Find where the given text appears and provide that cell's center as (x, y) coordinate. 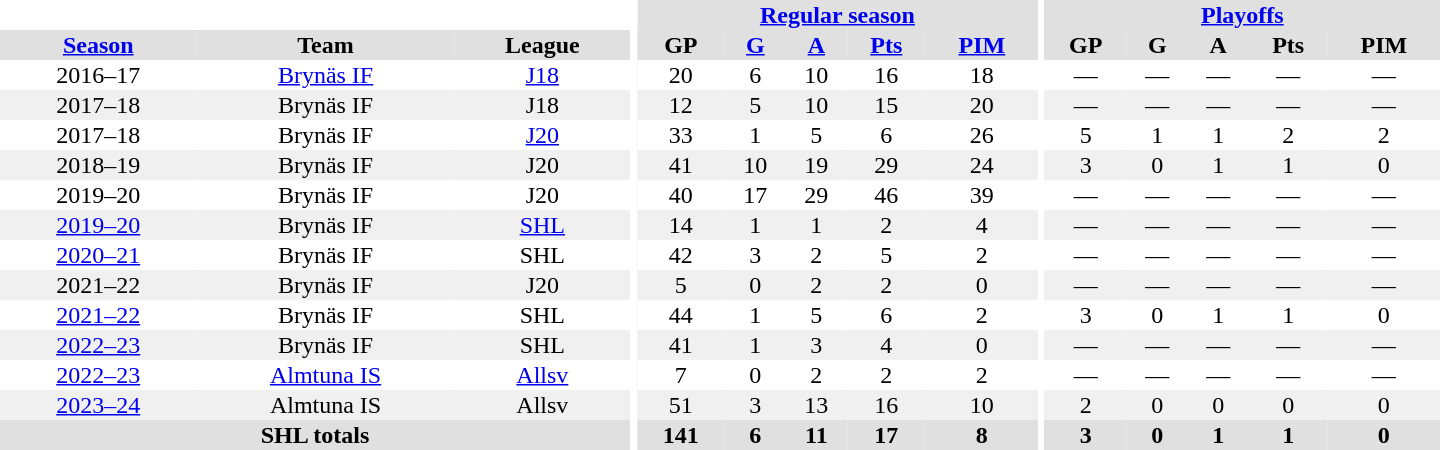
12 (681, 105)
42 (681, 255)
11 (816, 435)
51 (681, 405)
2020–21 (98, 255)
39 (982, 195)
44 (681, 315)
Team (325, 45)
2016–17 (98, 75)
19 (816, 165)
18 (982, 75)
14 (681, 225)
Season (98, 45)
8 (982, 435)
24 (982, 165)
SHL totals (315, 435)
Playoffs (1242, 15)
League (542, 45)
40 (681, 195)
46 (886, 195)
2023–24 (98, 405)
2018–19 (98, 165)
15 (886, 105)
Regular season (838, 15)
7 (681, 375)
13 (816, 405)
141 (681, 435)
33 (681, 135)
26 (982, 135)
